Output the [X, Y] coordinate of the center of the cell containing the given text.  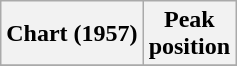
Chart (1957) [72, 34]
Peakposition [189, 34]
